Return [X, Y] of the center of cell containing provided text 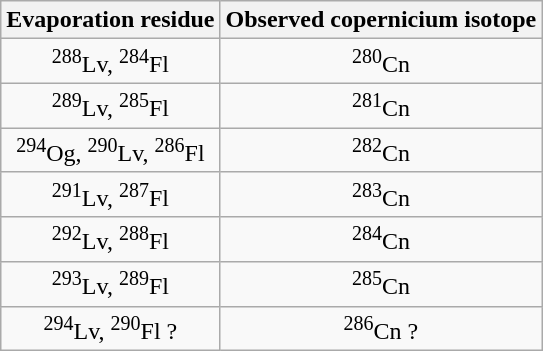
282Cn [381, 150]
Evaporation residue [110, 20]
289Lv, 285Fl [110, 106]
280Cn [381, 62]
Observed copernicium isotope [381, 20]
284Cn [381, 240]
294Og, 290Lv, 286Fl [110, 150]
294Lv, 290Fl ? [110, 328]
288Lv, 284Fl [110, 62]
283Cn [381, 194]
291Lv, 287Fl [110, 194]
292Lv, 288Fl [110, 240]
293Lv, 289Fl [110, 284]
285Cn [381, 284]
286Cn ? [381, 328]
281Cn [381, 106]
